From the cell containing the given text, extract its center point as (X, Y) coordinate. 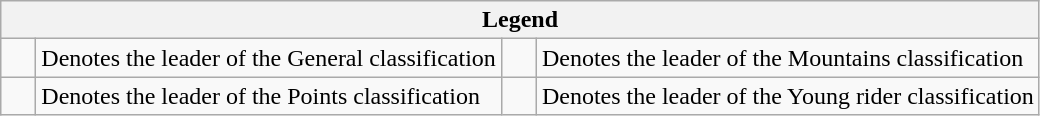
Legend (520, 20)
Denotes the leader of the General classification (269, 58)
Denotes the leader of the Points classification (269, 96)
Denotes the leader of the Mountains classification (788, 58)
Denotes the leader of the Young rider classification (788, 96)
